Pinpoint the cell where the given text exists, returning its [X, Y] midpoint coordinate. 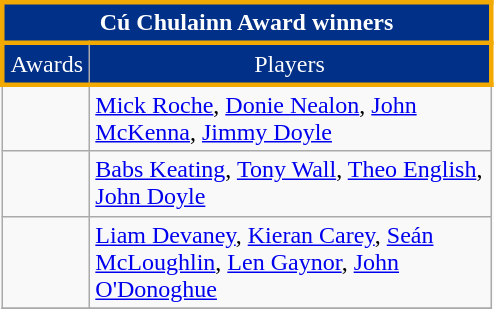
Players [290, 64]
Mick Roche, Donie Nealon, John McKenna, Jimmy Doyle [290, 118]
Liam Devaney, Kieran Carey, Seán McLoughlin, Len Gaynor, John O'Donoghue [290, 262]
Babs Keating, Tony Wall, Theo English, John Doyle [290, 184]
Cú Chulainn Award winners [246, 22]
Awards [46, 64]
